Find where the given text appears and provide that cell's center as (X, Y) coordinate. 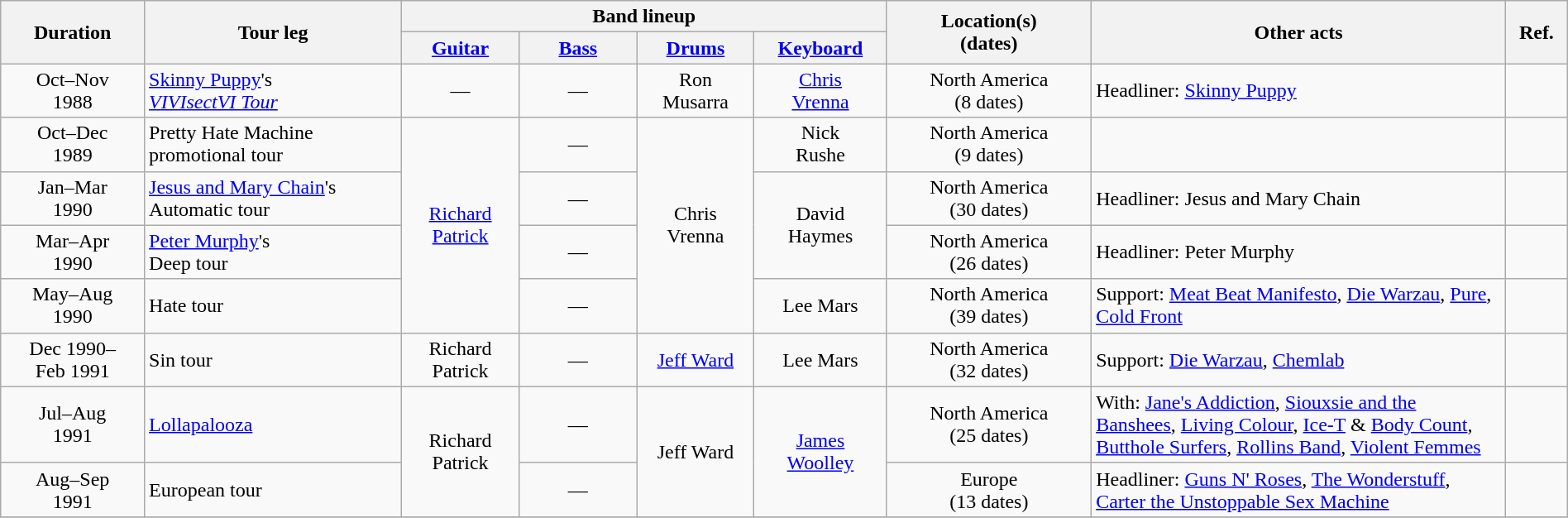
North America(30 dates) (989, 199)
Oct–Nov1988 (73, 91)
Europe(13 dates) (989, 490)
Jesus and Mary Chain'sAutomatic tour (273, 199)
Band lineup (644, 17)
Headliner: Peter Murphy (1298, 252)
Ref. (1537, 32)
Support: Meat Beat Manifesto, Die Warzau, Pure, Cold Front (1298, 306)
DavidHaymes (820, 225)
Peter Murphy'sDeep tour (273, 252)
With: Jane's Addiction, Siouxsie and the Banshees, Living Colour, Ice-T & Body Count, Butthole Surfers, Rollins Band, Violent Femmes (1298, 424)
North America(9 dates) (989, 144)
Headliner: Guns N' Roses, The Wonderstuff, Carter the Unstoppable Sex Machine (1298, 490)
Mar–Apr1990 (73, 252)
Sin tour (273, 359)
Keyboard (820, 48)
Dec 1990–Feb 1991 (73, 359)
Other acts (1298, 32)
Richard Patrick (461, 452)
Bass (578, 48)
Headliner: Skinny Puppy (1298, 91)
Hate tour (273, 306)
Pretty Hate Machinepromotional tour (273, 144)
Jan–Mar1990 (73, 199)
Location(s)(dates) (989, 32)
Tour leg (273, 32)
Headliner: Jesus and Mary Chain (1298, 199)
North America(32 dates) (989, 359)
Guitar (461, 48)
Jul–Aug1991 (73, 424)
North America(25 dates) (989, 424)
Drums (696, 48)
NickRushe (820, 144)
Lollapalooza (273, 424)
Duration (73, 32)
Skinny Puppy'sVIVIsectVI Tour (273, 91)
Support: Die Warzau, Chemlab (1298, 359)
North America(26 dates) (989, 252)
RonMusarra (696, 91)
May–Aug1990 (73, 306)
North America(39 dates) (989, 306)
JamesWoolley (820, 452)
Aug–Sep1991 (73, 490)
European tour (273, 490)
North America(8 dates) (989, 91)
Oct–Dec1989 (73, 144)
